Locate the cell with the specified text and output its (X, Y) center coordinate. 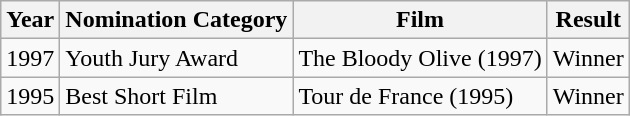
Result (588, 20)
Best Short Film (176, 96)
Nomination Category (176, 20)
Tour de France (1995) (420, 96)
1997 (30, 58)
Film (420, 20)
Year (30, 20)
Youth Jury Award (176, 58)
1995 (30, 96)
The Bloody Olive (1997) (420, 58)
